Scan for the cell matching the given text and deliver its [x, y] coordinate at center. 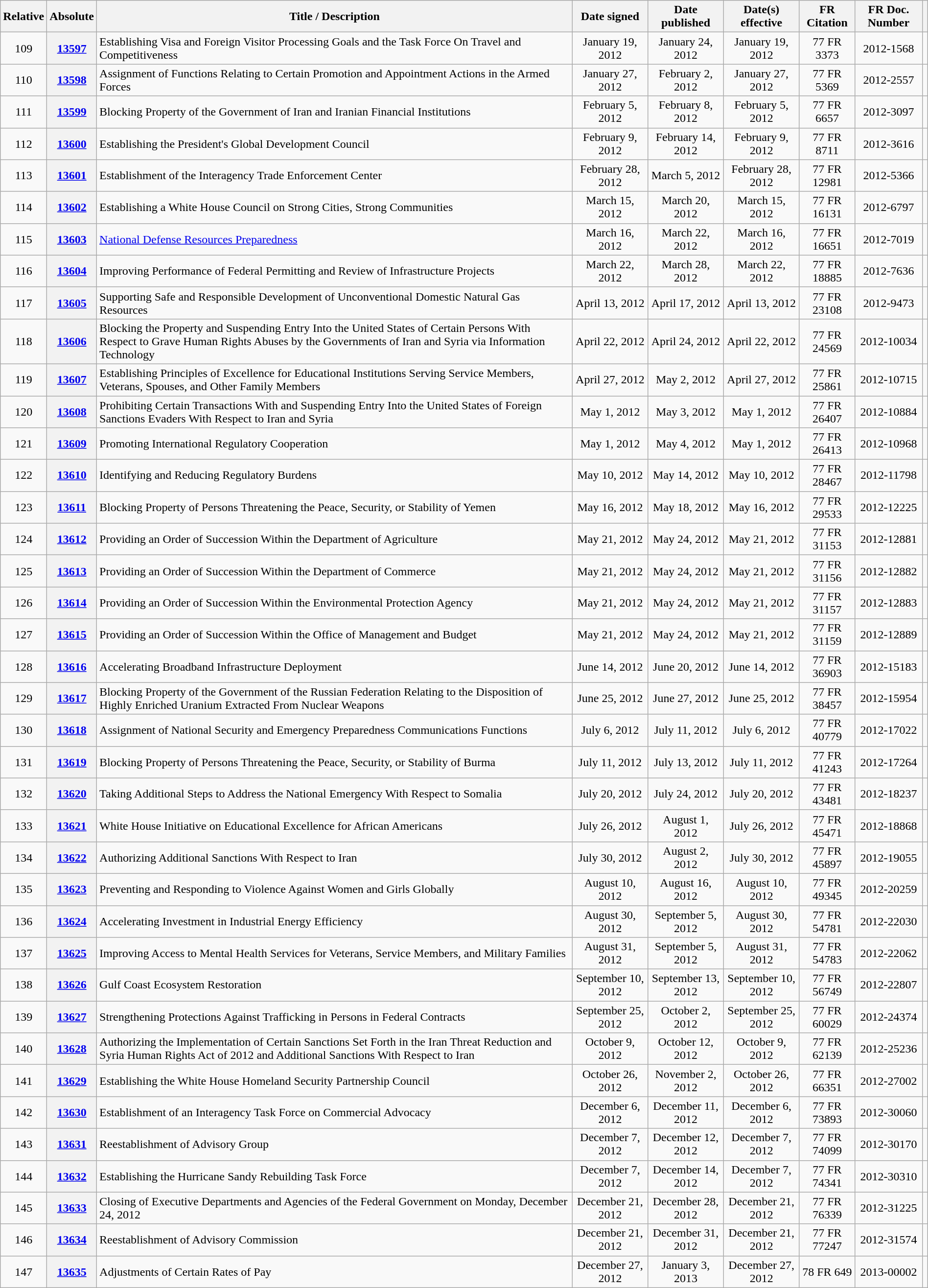
June 27, 2012 [686, 698]
Reestablishment of Advisory Commission [335, 1240]
Providing an Order of Succession Within the Department of Agriculture [335, 539]
February 8, 2012 [686, 112]
Establishing the Hurricane Sandy Rebuilding Task Force [335, 1176]
77 FR 29533 [827, 507]
2012-10034 [889, 341]
Establishing the White House Homeland Security Partnership Council [335, 1081]
146 [23, 1240]
2012-30060 [889, 1112]
77 FR 62139 [827, 1049]
130 [23, 730]
77 FR 73893 [827, 1112]
77 FR 26413 [827, 444]
2012-5366 [889, 175]
13618 [72, 730]
2012-10715 [889, 380]
128 [23, 667]
December 14, 2012 [686, 1176]
77 FR 23108 [827, 303]
National Defense Resources Preparedness [335, 239]
Accelerating Investment in Industrial Energy Efficiency [335, 921]
77 FR 18885 [827, 271]
13601 [72, 175]
119 [23, 380]
2012-27002 [889, 1081]
77 FR 31157 [827, 603]
Blocking Property of Persons Threatening the Peace, Security, or Stability of Burma [335, 762]
77 FR 26407 [827, 411]
77 FR 66351 [827, 1081]
126 [23, 603]
December 12, 2012 [686, 1145]
2012-18868 [889, 825]
144 [23, 1176]
2012-10884 [889, 411]
143 [23, 1145]
13632 [72, 1176]
July 13, 2012 [686, 762]
July 24, 2012 [686, 794]
77 FR 54781 [827, 921]
2012-12881 [889, 539]
October 12, 2012 [686, 1049]
Blocking Property of the Government of Iran and Iranian Financial Institutions [335, 112]
2012-15183 [889, 667]
138 [23, 985]
Taking Additional Steps to Address the National Emergency With Respect to Somalia [335, 794]
77 FR 45471 [827, 825]
March 28, 2012 [686, 271]
Establishing Visa and Foreign Visitor Processing Goals and the Task Force On Travel and Competitiveness [335, 48]
77 FR 31153 [827, 539]
December 11, 2012 [686, 1112]
Blocking Property of the Government of the Russian Federation Relating to the Disposition of Highly Enriched Uranium Extracted From Nuclear Weapons [335, 698]
Providing an Order of Succession Within the Environmental Protection Agency [335, 603]
February 14, 2012 [686, 144]
2012-15954 [889, 698]
Assignment of National Security and Emergency Preparedness Communications Functions [335, 730]
137 [23, 954]
2012-9473 [889, 303]
13614 [72, 603]
142 [23, 1112]
13599 [72, 112]
13628 [72, 1049]
77 FR 56749 [827, 985]
March 20, 2012 [686, 208]
Authorizing Additional Sanctions With Respect to Iran [335, 858]
Blocking Property of Persons Threatening the Peace, Security, or Stability of Yemen [335, 507]
2012-17264 [889, 762]
13604 [72, 271]
2012-31574 [889, 1240]
110 [23, 80]
122 [23, 476]
131 [23, 762]
77 FR 25861 [827, 380]
Providing an Order of Succession Within the Office of Management and Budget [335, 634]
2012-7636 [889, 271]
112 [23, 144]
13635 [72, 1272]
2012-12883 [889, 603]
Establishing a White House Council on Strong Cities, Strong Communities [335, 208]
Adjustments of Certain Rates of Pay [335, 1272]
January 24, 2012 [686, 48]
125 [23, 571]
Date(s) effective [762, 17]
13619 [72, 762]
113 [23, 175]
August 1, 2012 [686, 825]
June 20, 2012 [686, 667]
February 2, 2012 [686, 80]
2012-6797 [889, 208]
2012-3097 [889, 112]
139 [23, 1017]
November 2, 2012 [686, 1081]
January 3, 2013 [686, 1272]
77 FR 76339 [827, 1208]
2012-10968 [889, 444]
2012-2557 [889, 80]
135 [23, 889]
13630 [72, 1112]
December 31, 2012 [686, 1240]
116 [23, 271]
August 16, 2012 [686, 889]
2012-1568 [889, 48]
77 FR 31156 [827, 571]
May 4, 2012 [686, 444]
13608 [72, 411]
13609 [72, 444]
77 FR 5369 [827, 80]
147 [23, 1272]
77 FR 16131 [827, 208]
13629 [72, 1081]
111 [23, 112]
Establishing Principles of Excellence for Educational Institutions Serving Service Members, Veterans, Spouses, and Other Family Members [335, 380]
77 FR 24569 [827, 341]
134 [23, 858]
13624 [72, 921]
13634 [72, 1240]
141 [23, 1081]
132 [23, 794]
2012-7019 [889, 239]
April 17, 2012 [686, 303]
121 [23, 444]
13626 [72, 985]
77 FR 74341 [827, 1176]
13610 [72, 476]
77 FR 12981 [827, 175]
Identifying and Reducing Regulatory Burdens [335, 476]
2012-19055 [889, 858]
2012-12882 [889, 571]
136 [23, 921]
May 2, 2012 [686, 380]
Date signed [610, 17]
13623 [72, 889]
Establishment of the Interagency Trade Enforcement Center [335, 175]
2012-11798 [889, 476]
77 FR 6657 [827, 112]
115 [23, 239]
Providing an Order of Succession Within the Department of Commerce [335, 571]
Improving Performance of Federal Permitting and Review of Infrastructure Projects [335, 271]
FR Doc. Number [889, 17]
13621 [72, 825]
13620 [72, 794]
FR Citation [827, 17]
123 [23, 507]
13625 [72, 954]
Promoting International Regulatory Cooperation [335, 444]
13617 [72, 698]
77 FR 74099 [827, 1145]
2012-24374 [889, 1017]
13627 [72, 1017]
Relative [23, 17]
2012-30170 [889, 1145]
77 FR 40779 [827, 730]
Establishing the President's Global Development Council [335, 144]
124 [23, 539]
Absolute [72, 17]
109 [23, 48]
13600 [72, 144]
77 FR 60029 [827, 1017]
120 [23, 411]
Accelerating Broadband Infrastructure Deployment [335, 667]
13607 [72, 380]
May 3, 2012 [686, 411]
129 [23, 698]
77 FR 3373 [827, 48]
133 [23, 825]
October 2, 2012 [686, 1017]
13633 [72, 1208]
2012-22807 [889, 985]
13616 [72, 667]
2012-12889 [889, 634]
Prohibiting Certain Transactions With and Suspending Entry Into the United States of Foreign Sanctions Evaders With Respect to Iran and Syria [335, 411]
13597 [72, 48]
May 18, 2012 [686, 507]
2012-20259 [889, 889]
Preventing and Responding to Violence Against Women and Girls Globally [335, 889]
127 [23, 634]
April 24, 2012 [686, 341]
2012-31225 [889, 1208]
77 FR 31159 [827, 634]
Closing of Executive Departments and Agencies of the Federal Government on Monday, December 24, 2012 [335, 1208]
2012-3616 [889, 144]
13612 [72, 539]
Improving Access to Mental Health Services for Veterans, Service Members, and Military Families [335, 954]
2012-22030 [889, 921]
March 5, 2012 [686, 175]
13605 [72, 303]
13611 [72, 507]
December 28, 2012 [686, 1208]
13631 [72, 1145]
77 FR 8711 [827, 144]
77 FR 54783 [827, 954]
13606 [72, 341]
77 FR 16651 [827, 239]
Supporting Safe and Responsible Development of Unconventional Domestic Natural Gas Resources [335, 303]
140 [23, 1049]
Gulf Coast Ecosystem Restoration [335, 985]
2012-12225 [889, 507]
2012-30310 [889, 1176]
77 FR 41243 [827, 762]
2012-25236 [889, 1049]
145 [23, 1208]
2013-00002 [889, 1272]
13615 [72, 634]
August 2, 2012 [686, 858]
Assignment of Functions Relating to Certain Promotion and Appointment Actions in the Armed Forces [335, 80]
Reestablishment of Advisory Group [335, 1145]
77 FR 77247 [827, 1240]
77 FR 43481 [827, 794]
77 FR 49345 [827, 889]
September 13, 2012 [686, 985]
77 FR 45897 [827, 858]
13598 [72, 80]
13602 [72, 208]
Establishment of an Interagency Task Force on Commercial Advocacy [335, 1112]
77 FR 36903 [827, 667]
Date published [686, 17]
White House Initiative on Educational Excellence for African Americans [335, 825]
118 [23, 341]
2012-22062 [889, 954]
Title / Description [335, 17]
13622 [72, 858]
13603 [72, 239]
Strengthening Protections Against Trafficking in Persons in Federal Contracts [335, 1017]
77 FR 38457 [827, 698]
78 FR 649 [827, 1272]
May 14, 2012 [686, 476]
2012-17022 [889, 730]
77 FR 28467 [827, 476]
117 [23, 303]
114 [23, 208]
13613 [72, 571]
2012-18237 [889, 794]
